Scan for the cell matching the given text and deliver its (x, y) coordinate at center. 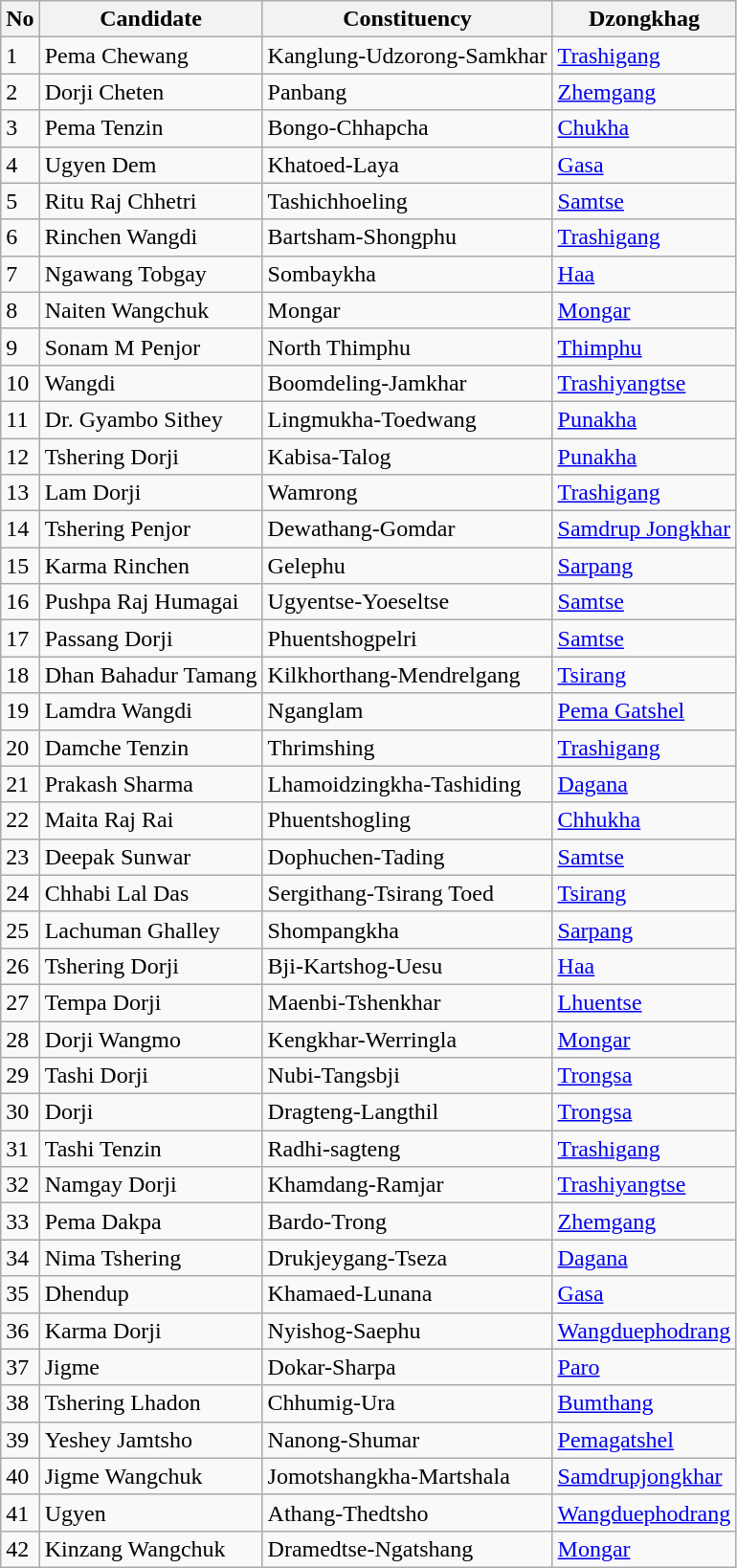
Pema Dakpa (151, 1221)
Lhamoidzingkha-Tashiding (408, 784)
Phuentshogpelri (408, 638)
Kanglung-Udzorong-Samkhar (408, 56)
39 (20, 1440)
8 (20, 310)
Ritu Raj Chhetri (151, 201)
Deepak Sunwar (151, 857)
Thrimshing (408, 748)
Lam Dorji (151, 493)
Thimphu (644, 347)
21 (20, 784)
Pema Chewang (151, 56)
Prakash Sharma (151, 784)
40 (20, 1476)
28 (20, 1039)
31 (20, 1149)
5 (20, 201)
13 (20, 493)
Ugyentse-Yoeseltse (408, 602)
Dorji Wangmo (151, 1039)
Ugyen Dem (151, 165)
Sonam M Penjor (151, 347)
Lachuman Ghalley (151, 930)
Pemagatshel (644, 1440)
Boomdeling-Jamkhar (408, 383)
Dramedtse-Ngatshang (408, 1549)
Kinzang Wangchuk (151, 1549)
17 (20, 638)
27 (20, 1002)
Athang-Thedtsho (408, 1512)
18 (20, 675)
Nyishog-Saephu (408, 1331)
Pushpa Raj Humagai (151, 602)
Dophuchen-Tading (408, 857)
Lhuentse (644, 1002)
15 (20, 566)
22 (20, 820)
14 (20, 529)
16 (20, 602)
Dorji Cheten (151, 92)
Karma Dorji (151, 1331)
11 (20, 419)
Khatoed-Laya (408, 165)
Tashi Tenzin (151, 1149)
26 (20, 966)
Tashichhoeling (408, 201)
23 (20, 857)
Damche Tenzin (151, 748)
Jigme Wangchuk (151, 1476)
Dragteng-Langthil (408, 1112)
Bji-Kartshog-Uesu (408, 966)
Dewathang-Gomdar (408, 529)
Dhan Bahadur Tamang (151, 675)
Wamrong (408, 493)
Tshering Lhadon (151, 1403)
Nima Tshering (151, 1258)
9 (20, 347)
41 (20, 1512)
Naiten Wangchuk (151, 310)
33 (20, 1221)
Passang Dorji (151, 638)
Panbang (408, 92)
2 (20, 92)
Ugyen (151, 1512)
38 (20, 1403)
36 (20, 1331)
Dhendup (151, 1294)
Lamdra Wangdi (151, 711)
Candidate (151, 19)
20 (20, 748)
Jigme (151, 1367)
35 (20, 1294)
34 (20, 1258)
19 (20, 711)
Dzongkhag (644, 19)
Lingmukha-Toedwang (408, 419)
Rinchen Wangdi (151, 237)
Nganglam (408, 711)
12 (20, 457)
Dr. Gyambo Sithey (151, 419)
24 (20, 893)
37 (20, 1367)
Wangdi (151, 383)
25 (20, 930)
Yeshey Jamtsho (151, 1440)
Bumthang (644, 1403)
Dorji (151, 1112)
Nubi-Tangsbji (408, 1076)
Bardo-Trong (408, 1221)
Chukha (644, 128)
Shompangkha (408, 930)
Pema Gatshel (644, 711)
Chhumig-Ura (408, 1403)
Chhabi Lal Das (151, 893)
Maita Raj Rai (151, 820)
10 (20, 383)
7 (20, 274)
Nanong-Shumar (408, 1440)
Dokar-Sharpa (408, 1367)
Tashi Dorji (151, 1076)
Gelephu (408, 566)
6 (20, 237)
Samdrup Jongkhar (644, 529)
Bongo-Chhapcha (408, 128)
4 (20, 165)
Kabisa-Talog (408, 457)
Bartsham-Shongphu (408, 237)
Sergithang-Tsirang Toed (408, 893)
Ngawang Tobgay (151, 274)
No (20, 19)
Constituency (408, 19)
Jomotshangkha-Martshala (408, 1476)
Samdrupjongkhar (644, 1476)
Pema Tenzin (151, 128)
Paro (644, 1367)
Maenbi-Tshenkhar (408, 1002)
1 (20, 56)
3 (20, 128)
Kilkhorthang-Mendrelgang (408, 675)
Tempa Dorji (151, 1002)
30 (20, 1112)
North Thimphu (408, 347)
Khamdang-Ramjar (408, 1185)
Khamaed-Lunana (408, 1294)
Kengkhar-Werringla (408, 1039)
Drukjeygang-Tseza (408, 1258)
Radhi-sagteng (408, 1149)
Tshering Penjor (151, 529)
Karma Rinchen (151, 566)
Phuentshogling (408, 820)
29 (20, 1076)
Chhukha (644, 820)
42 (20, 1549)
Namgay Dorji (151, 1185)
Sombaykha (408, 274)
32 (20, 1185)
